Determine the (X, Y) coordinate at the center of the cell enclosing the given text.  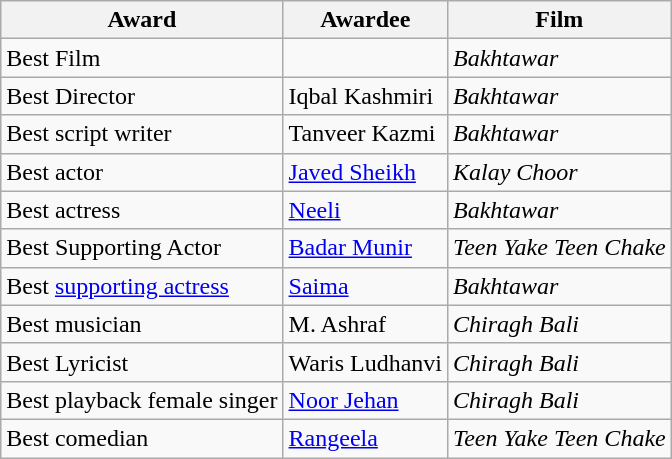
Best Lyricist (142, 362)
Best playback female singer (142, 400)
Award (142, 20)
Iqbal Kashmiri (365, 96)
M. Ashraf (365, 324)
Waris Ludhanvi (365, 362)
Awardee (365, 20)
Javed Sheikh (365, 172)
Tanveer Kazmi (365, 134)
Best supporting actress (142, 286)
Film (559, 20)
Saima (365, 286)
Best script writer (142, 134)
Best Film (142, 58)
Best actor (142, 172)
Best Director (142, 96)
Neeli (365, 210)
Best Supporting Actor (142, 248)
Badar Munir (365, 248)
Noor Jehan (365, 400)
Best actress (142, 210)
Rangeela (365, 438)
Kalay Choor (559, 172)
Best comedian (142, 438)
Best musician (142, 324)
